From the cell containing the given text, extract its center point as (x, y) coordinate. 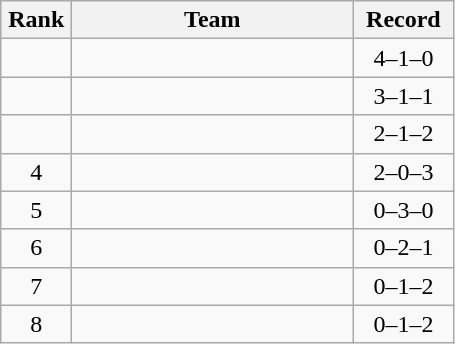
4 (36, 172)
0–3–0 (404, 210)
2–0–3 (404, 172)
3–1–1 (404, 96)
6 (36, 248)
4–1–0 (404, 58)
2–1–2 (404, 134)
5 (36, 210)
0–2–1 (404, 248)
Team (212, 20)
Record (404, 20)
Rank (36, 20)
8 (36, 324)
7 (36, 286)
